Locate the cell with the specified text and output its (X, Y) center coordinate. 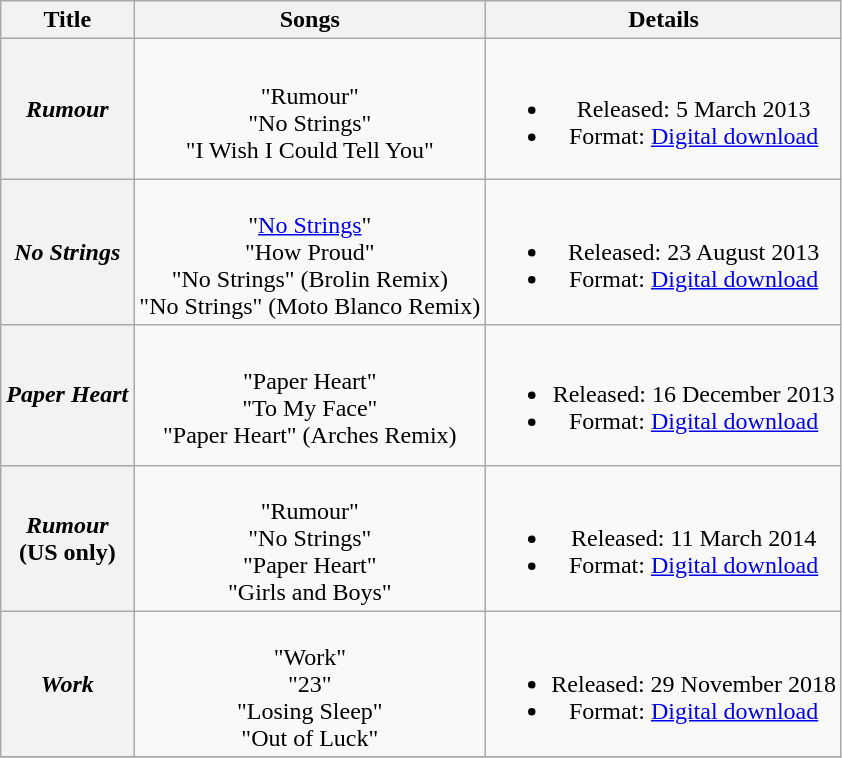
Released: 23 August 2013Format: Digital download (664, 252)
"Rumour""No Strings""I Wish I Could Tell You" (310, 109)
Work (68, 684)
"Work""23""Losing Sleep""Out of Luck" (310, 684)
Paper Heart (68, 395)
Released: 29 November 2018Format: Digital download (664, 684)
"Rumour""No Strings""Paper Heart""Girls and Boys" (310, 538)
Rumour(US only) (68, 538)
Details (664, 20)
Released: 16 December 2013Format: Digital download (664, 395)
Released: 5 March 2013Format: Digital download (664, 109)
Rumour (68, 109)
Songs (310, 20)
No Strings (68, 252)
"No Strings""How Proud""No Strings" (Brolin Remix)"No Strings" (Moto Blanco Remix) (310, 252)
Released: 11 March 2014Format: Digital download (664, 538)
Title (68, 20)
"Paper Heart""To My Face""Paper Heart" (Arches Remix) (310, 395)
